Locate the cell with the specified text and output its (x, y) center coordinate. 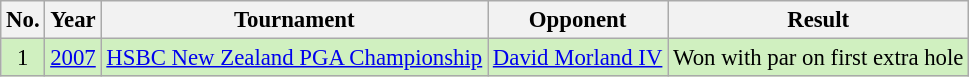
HSBC New Zealand PGA Championship (294, 58)
No. (23, 20)
2007 (73, 58)
Year (73, 20)
David Morland IV (578, 58)
Result (818, 20)
Opponent (578, 20)
1 (23, 58)
Tournament (294, 20)
Won with par on first extra hole (818, 58)
